Scan for the cell matching the given text and deliver its [X, Y] coordinate at center. 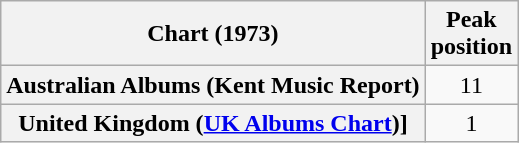
Chart (1973) [213, 34]
Peakposition [471, 34]
1 [471, 123]
11 [471, 85]
Australian Albums (Kent Music Report) [213, 85]
United Kingdom (UK Albums Chart)] [213, 123]
